Extract the [x, y] coordinate from the center of the cell holding the provided text.  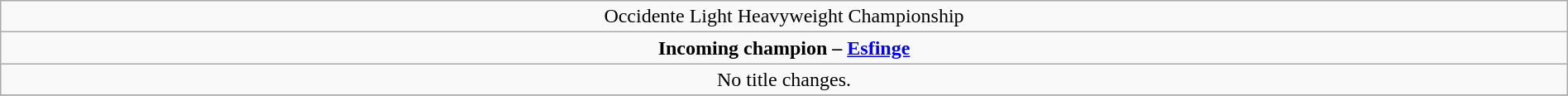
No title changes. [784, 79]
Incoming champion – Esfinge [784, 48]
Occidente Light Heavyweight Championship [784, 17]
